Return the [x, y] coordinate for the center point of the cell that contains the specified text.  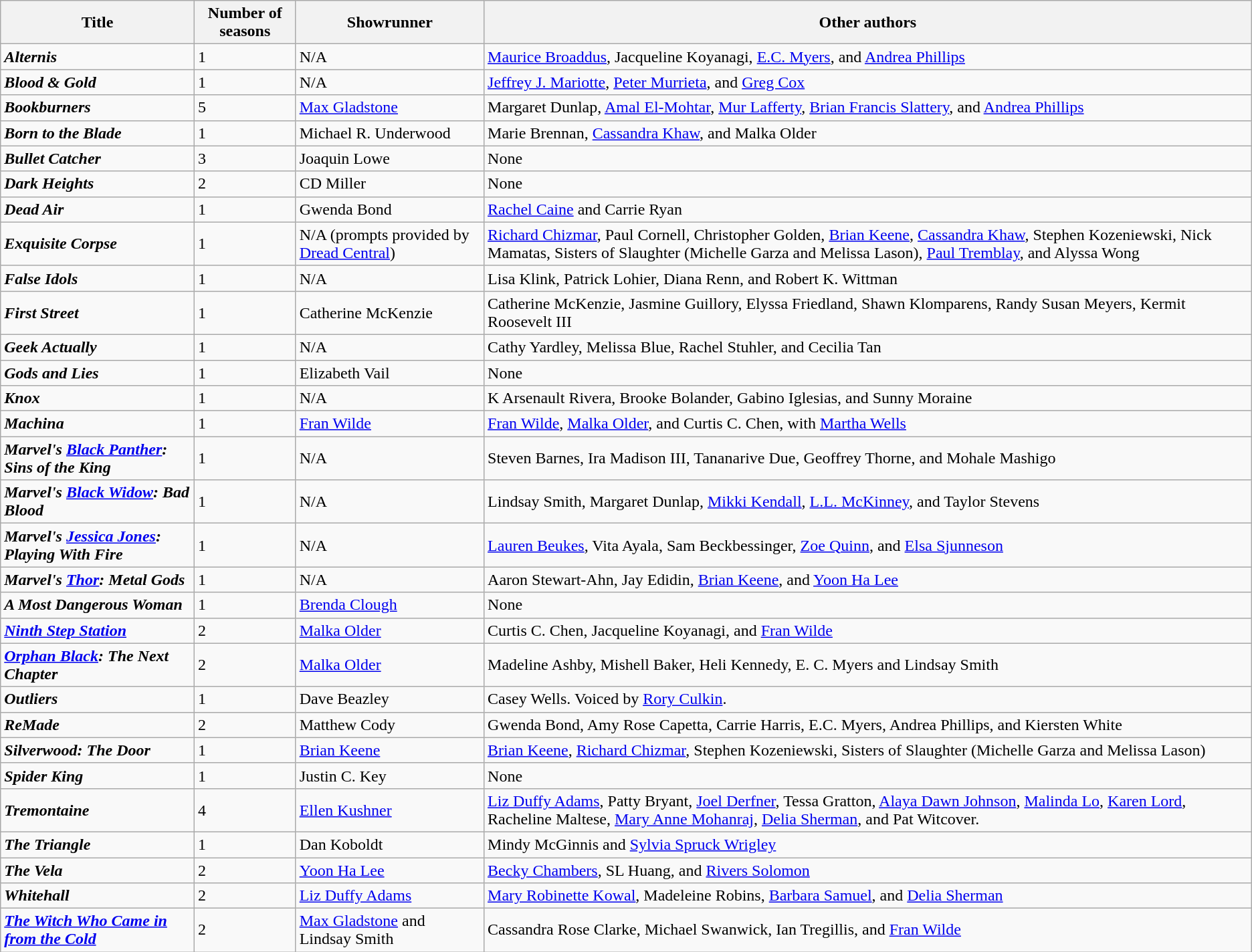
Gwenda Bond [389, 209]
CD Miller [389, 184]
Max Gladstone [389, 108]
Maurice Broaddus, Jacqueline Koyanagi, E.C. Myers, and Andrea Phillips [868, 57]
Aaron Stewart-Ahn, Jay Edidin, Brian Keene, and Yoon Ha Lee [868, 580]
Dave Beazley [389, 699]
Born to the Blade [98, 133]
Yoon Ha Lee [389, 870]
Matthew Cody [389, 725]
Cathy Yardley, Melissa Blue, Rachel Stuhler, and Cecilia Tan [868, 347]
Catherine McKenzie, Jasmine Guillory, Elyssa Friedland, Shawn Klomparens, Randy Susan Meyers, Kermit Roosevelt III [868, 313]
Steven Barnes, Ira Madison III, Tananarive Due, Geoffrey Thorne, and Mohale Mashigo [868, 459]
Bullet Catcher [98, 158]
Mindy McGinnis and Sylvia Spruck Wrigley [868, 844]
Bookburners [98, 108]
Becky Chambers, SL Huang, and Rivers Solomon [868, 870]
Dan Koboldt [389, 844]
Catherine McKenzie [389, 313]
Michael R. Underwood [389, 133]
Machina [98, 424]
Silverwood: The Door [98, 750]
Rachel Caine and Carrie Ryan [868, 209]
Brian Keene, Richard Chizmar, Stephen Kozeniewski, Sisters of Slaughter (Michelle Garza and Melissa Lason) [868, 750]
Brenda Clough [389, 605]
Orphan Black: The Next Chapter [98, 665]
5 [245, 108]
The Triangle [98, 844]
False Idols [98, 278]
Fran Wilde, Malka Older, and Curtis C. Chen, with Martha Wells [868, 424]
Spider King [98, 776]
Dark Heights [98, 184]
Marie Brennan, Cassandra Khaw, and Malka Older [868, 133]
Ninth Step Station [98, 630]
Cassandra Rose Clarke, Michael Swanwick, Ian Tregillis, and Fran Wilde [868, 931]
3 [245, 158]
Mary Robinette Kowal, Madeleine Robins, Barbara Samuel, and Delia Sherman [868, 896]
Knox [98, 398]
Brian Keene [389, 750]
Max Gladstone and Lindsay Smith [389, 931]
A Most Dangerous Woman [98, 605]
Title [98, 23]
Madeline Ashby, Mishell Baker, Heli Kennedy, E. C. Myers and Lindsay Smith [868, 665]
Alternis [98, 57]
4 [245, 810]
The Witch Who Came in from the Cold [98, 931]
Other authors [868, 23]
The Vela [98, 870]
Blood & Gold [98, 82]
Curtis C. Chen, Jacqueline Koyanagi, and Fran Wilde [868, 630]
Joaquin Lowe [389, 158]
Outliers [98, 699]
Whitehall [98, 896]
Margaret Dunlap, Amal El-Mohtar, Mur Lafferty, Brian Francis Slattery, and Andrea Phillips [868, 108]
N/A (prompts provided by Dread Central) [389, 243]
ReMade [98, 725]
Gods and Lies [98, 372]
First Street [98, 313]
Marvel's Jessica Jones: Playing With Fire [98, 546]
Casey Wells. Voiced by Rory Culkin. [868, 699]
Gwenda Bond, Amy Rose Capetta, Carrie Harris, E.C. Myers, Andrea Phillips, and Kiersten White [868, 725]
Elizabeth Vail [389, 372]
K Arsenault Rivera, Brooke Bolander, Gabino Iglesias, and Sunny Moraine [868, 398]
Lindsay Smith, Margaret Dunlap, Mikki Kendall, L.L. McKinney, and Taylor Stevens [868, 501]
Marvel's Black Widow: Bad Blood [98, 501]
Lauren Beukes, Vita Ayala, Sam Beckbessinger, Zoe Quinn, and Elsa Sjunneson [868, 546]
Fran Wilde [389, 424]
Lisa Klink, Patrick Lohier, Diana Renn, and Robert K. Wittman [868, 278]
Liz Duffy Adams [389, 896]
Dead Air [98, 209]
Exquisite Corpse [98, 243]
Tremontaine [98, 810]
Marvel's Black Panther: Sins of the King [98, 459]
Number of seasons [245, 23]
Marvel's Thor: Metal Gods [98, 580]
Showrunner [389, 23]
Jeffrey J. Mariotte, Peter Murrieta, and Greg Cox [868, 82]
Justin C. Key [389, 776]
Ellen Kushner [389, 810]
Geek Actually [98, 347]
